Locate the cell with the specified text and output its (X, Y) center coordinate. 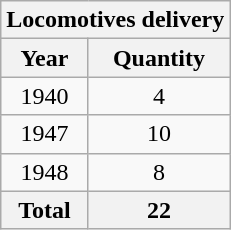
1940 (44, 96)
1947 (44, 134)
Total (44, 210)
8 (159, 172)
Year (44, 58)
Quantity (159, 58)
1948 (44, 172)
10 (159, 134)
Locomotives delivery (116, 20)
4 (159, 96)
22 (159, 210)
